Identify which cell holds the provided text, then report its [X, Y] central coordinate. 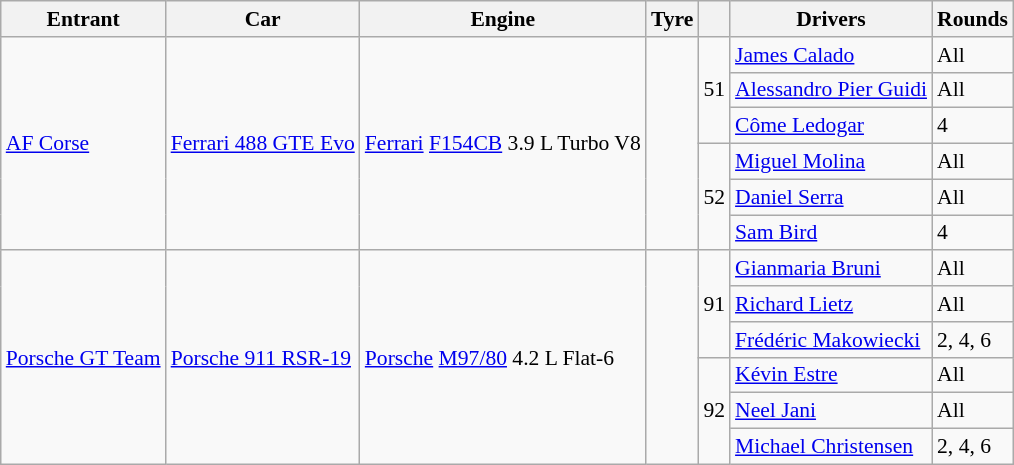
Alessandro Pier Guidi [831, 90]
Daniel Serra [831, 197]
Porsche M97/80 4.2 L Flat-6 [503, 358]
Ferrari F154CB 3.9 L Turbo V8 [503, 144]
Porsche GT Team [84, 358]
Tyre [672, 19]
Kévin Estre [831, 375]
Ferrari 488 GTE Evo [263, 144]
Neel Jani [831, 411]
Frédéric Makowiecki [831, 340]
91 [714, 304]
James Calado [831, 55]
Car [263, 19]
Rounds [972, 19]
Gianmaria Bruni [831, 269]
52 [714, 198]
92 [714, 410]
Sam Bird [831, 233]
AF Corse [84, 144]
Miguel Molina [831, 162]
Engine [503, 19]
Porsche 911 RSR-19 [263, 358]
Michael Christensen [831, 447]
Entrant [84, 19]
Côme Ledogar [831, 126]
51 [714, 90]
Richard Lietz [831, 304]
Drivers [831, 19]
